Capture the cell that displays the provided text and extract its [x, y] central coordinate. 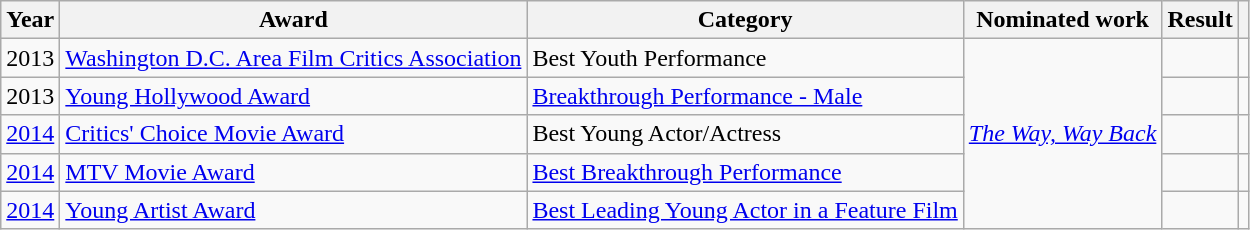
Young Artist Award [294, 210]
Best Youth Performance [745, 58]
Critics' Choice Movie Award [294, 134]
Breakthrough Performance - Male [745, 96]
Result [1200, 20]
MTV Movie Award [294, 172]
Nominated work [1062, 20]
Best Leading Young Actor in a Feature Film [745, 210]
Young Hollywood Award [294, 96]
Best Young Actor/Actress [745, 134]
Category [745, 20]
Year [30, 20]
Best Breakthrough Performance [745, 172]
Award [294, 20]
Washington D.C. Area Film Critics Association [294, 58]
The Way, Way Back [1062, 134]
